Find where the given text appears and provide that cell's center as [X, Y] coordinate. 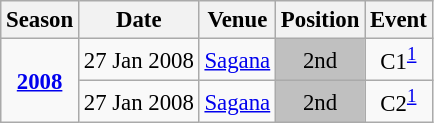
Event [399, 20]
Venue [237, 20]
Position [320, 20]
2008 [40, 81]
Season [40, 20]
C11 [399, 60]
C21 [399, 102]
Date [138, 20]
